Return the [X, Y] coordinate for the center point of the cell that contains the specified text.  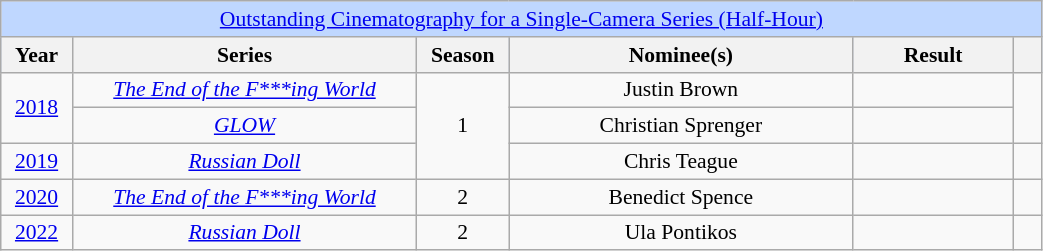
2022 [37, 233]
2020 [37, 197]
Ula Pontikos [681, 233]
Chris Teague [681, 162]
Season [463, 55]
GLOW [244, 126]
Result [933, 55]
Outstanding Cinematography for a Single-Camera Series (Half-Hour) [522, 19]
Christian Sprenger [681, 126]
2018 [37, 108]
Year [37, 55]
2019 [37, 162]
Justin Brown [681, 90]
Benedict Spence [681, 197]
Series [244, 55]
1 [463, 126]
Nominee(s) [681, 55]
